For the text-containing cell, return its midpoint in (x, y) coordinate format. 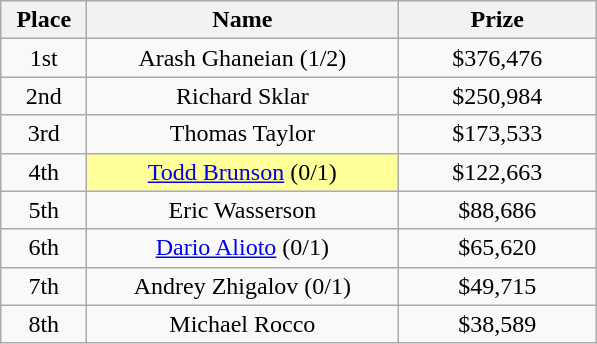
Andrey Zhigalov (0/1) (242, 286)
$38,589 (498, 324)
$88,686 (498, 210)
Dario Alioto (0/1) (242, 248)
Eric Wasserson (242, 210)
$376,476 (498, 58)
Todd Brunson (0/1) (242, 172)
4th (44, 172)
Prize (498, 20)
7th (44, 286)
8th (44, 324)
Michael Rocco (242, 324)
Richard Sklar (242, 96)
Thomas Taylor (242, 134)
6th (44, 248)
$250,984 (498, 96)
$122,663 (498, 172)
2nd (44, 96)
3rd (44, 134)
5th (44, 210)
Name (242, 20)
$49,715 (498, 286)
$65,620 (498, 248)
Arash Ghaneian (1/2) (242, 58)
1st (44, 58)
$173,533 (498, 134)
Place (44, 20)
